Provide the [x, y] coordinate of the cell's center where the given text is located.  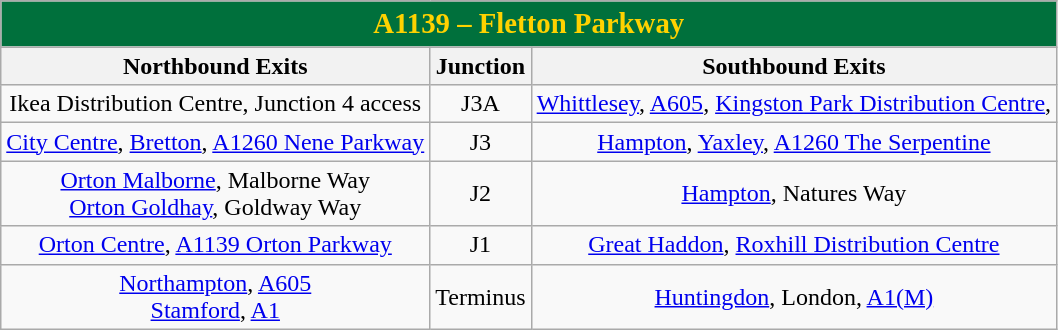
Junction [480, 66]
J3 [480, 142]
Northbound Exits [216, 66]
Huntingdon, London, A1(M) [794, 296]
J2 [480, 194]
Terminus [480, 296]
Orton Centre, A1139 Orton Parkway [216, 245]
Orton Malborne, Malborne WayOrton Goldhay, Goldway Way [216, 194]
A1139 – Fletton Parkway [529, 24]
Northampton, A605Stamford, A1 [216, 296]
J3A [480, 104]
Hampton, Natures Way [794, 194]
Hampton, Yaxley, A1260 The Serpentine [794, 142]
Whittlesey, A605, Kingston Park Distribution Centre, [794, 104]
Great Haddon, Roxhill Distribution Centre [794, 245]
Ikea Distribution Centre, Junction 4 access [216, 104]
Southbound Exits [794, 66]
City Centre, Bretton, A1260 Nene Parkway [216, 142]
J1 [480, 245]
